Search for the cell housing the specified text and yield its [x, y] center coordinate. 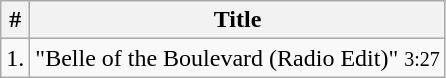
1. [16, 58]
Title [238, 20]
# [16, 20]
"Belle of the Boulevard (Radio Edit)" 3:27 [238, 58]
